Return (x, y) of the center of cell containing provided text 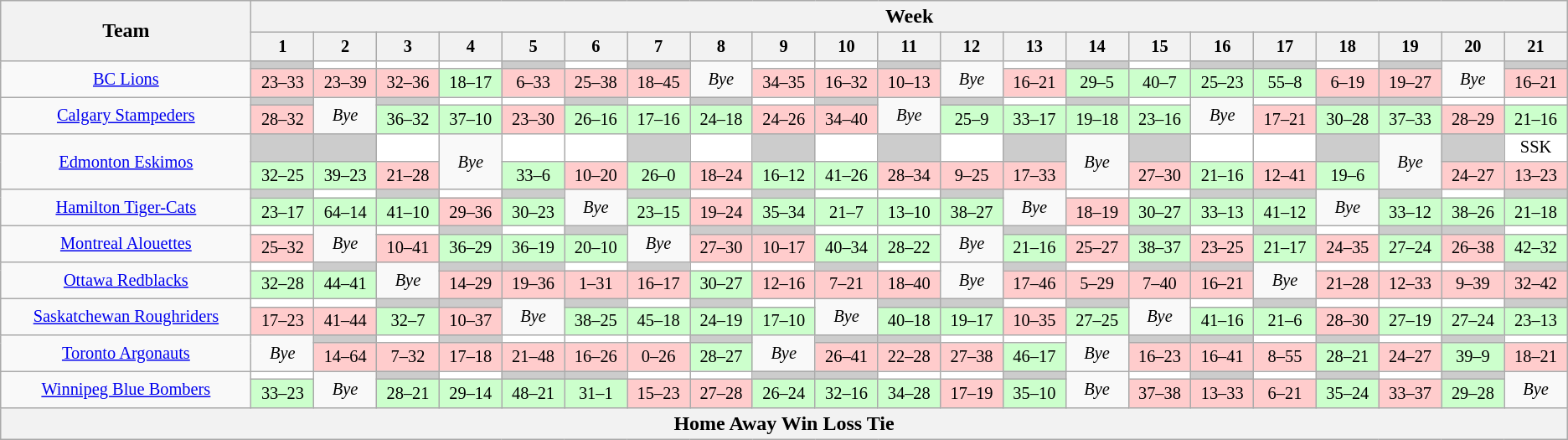
5–29 (1097, 285)
16–17 (658, 285)
26–41 (846, 357)
32–16 (846, 394)
18–40 (910, 285)
13 (1034, 47)
39–9 (1473, 357)
19 (1411, 47)
28–30 (1347, 321)
10–17 (784, 248)
26–38 (1473, 248)
41–12 (1285, 212)
55–8 (1285, 83)
25–23 (1223, 83)
9–39 (1473, 285)
21 (1536, 47)
25–32 (283, 248)
26–0 (658, 176)
14–64 (345, 357)
11 (910, 47)
41–16 (1223, 321)
17 (1285, 47)
7–32 (409, 357)
28–27 (722, 357)
35–34 (784, 212)
40–18 (910, 321)
19–27 (1411, 83)
27–25 (1097, 321)
27–19 (1411, 321)
34–35 (784, 83)
31–1 (596, 394)
32–25 (283, 176)
Toronto Argonauts (126, 354)
1–31 (596, 285)
24–19 (722, 321)
2 (345, 47)
Home Away Win Loss Tie (784, 423)
26–24 (784, 394)
42–32 (1536, 248)
7–21 (846, 285)
16–41 (1223, 357)
9 (784, 47)
19–17 (972, 321)
29–36 (471, 212)
22–28 (910, 357)
28–34 (910, 176)
33–23 (283, 394)
14 (1097, 47)
45–18 (658, 321)
17–21 (1285, 119)
32–7 (409, 321)
41–26 (846, 176)
27–28 (722, 394)
16 (1223, 47)
1 (283, 47)
18–45 (658, 83)
17–23 (283, 321)
6–21 (1285, 394)
36–32 (409, 119)
17–46 (1034, 285)
17–16 (658, 119)
16–12 (784, 176)
35–10 (1034, 394)
41–44 (345, 321)
48–21 (533, 394)
16–23 (1159, 357)
39–23 (345, 176)
23–39 (345, 83)
14–29 (471, 285)
Winnipeg Blue Bombers (126, 389)
24–18 (722, 119)
6 (596, 47)
23–15 (658, 212)
37–38 (1159, 394)
33–12 (1411, 212)
21–17 (1285, 248)
38–26 (1473, 212)
12–41 (1285, 176)
40–7 (1159, 83)
32–36 (409, 83)
24–26 (784, 119)
17–33 (1034, 176)
18–24 (722, 176)
SSK (1536, 148)
20–10 (596, 248)
26–16 (596, 119)
23–16 (1159, 119)
12–16 (784, 285)
5 (533, 47)
17–10 (784, 321)
30–28 (1347, 119)
13–33 (1223, 394)
29–5 (1097, 83)
6–33 (533, 83)
8–55 (1285, 357)
28–22 (910, 248)
10–13 (910, 83)
18–17 (471, 83)
7–40 (1159, 285)
37–10 (471, 119)
7 (658, 47)
33–6 (533, 176)
46–17 (1034, 357)
20 (1473, 47)
9–25 (972, 176)
23–17 (283, 212)
19–36 (533, 285)
27–38 (972, 357)
25–38 (596, 83)
28–32 (283, 119)
10–35 (1034, 321)
17–18 (471, 357)
0–26 (658, 357)
8 (722, 47)
30–23 (533, 212)
16–26 (596, 357)
17–19 (972, 394)
Week (910, 17)
10–20 (596, 176)
32–28 (283, 285)
40–34 (846, 248)
23–25 (1223, 248)
Hamilton Tiger-Cats (126, 208)
23–13 (1536, 321)
44–41 (345, 285)
34–40 (846, 119)
36–29 (471, 248)
34–28 (910, 394)
18–21 (1536, 357)
6–19 (1347, 83)
29–14 (471, 394)
33–13 (1223, 212)
36–19 (533, 248)
33–37 (1411, 394)
38–37 (1159, 248)
64–14 (345, 212)
19–6 (1347, 176)
19–24 (722, 212)
23–30 (533, 119)
41–10 (409, 212)
38–27 (972, 212)
4 (471, 47)
38–25 (596, 321)
Montreal Alouettes (126, 245)
37–33 (1411, 119)
Edmonton Eskimos (126, 161)
BC Lions (126, 79)
10 (846, 47)
10–37 (471, 321)
21–18 (1536, 212)
28–29 (1473, 119)
12–33 (1411, 285)
33–17 (1034, 119)
13–10 (910, 212)
29–28 (1473, 394)
Ottawa Redblacks (126, 280)
3 (409, 47)
35–24 (1347, 394)
12 (972, 47)
Calgary Stampeders (126, 116)
25–9 (972, 119)
19–18 (1097, 119)
25–27 (1097, 248)
21–48 (533, 357)
13–23 (1536, 176)
18 (1347, 47)
Saskatchewan Roughriders (126, 317)
21–6 (1285, 321)
15–23 (658, 394)
16–32 (846, 83)
23–33 (283, 83)
Team (126, 31)
15 (1159, 47)
21–7 (846, 212)
32–42 (1536, 285)
10–41 (409, 248)
18–19 (1097, 212)
24–35 (1347, 248)
